From the cell containing the given text, extract its center point as (x, y) coordinate. 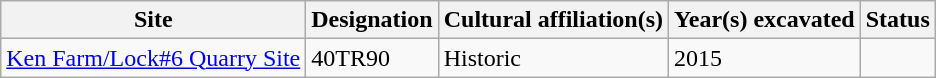
Ken Farm/Lock#6 Quarry Site (154, 58)
40TR90 (372, 58)
Site (154, 20)
Designation (372, 20)
Status (898, 20)
2015 (765, 58)
Historic (553, 58)
Year(s) excavated (765, 20)
Cultural affiliation(s) (553, 20)
